Capture the cell that displays the provided text and extract its [X, Y] central coordinate. 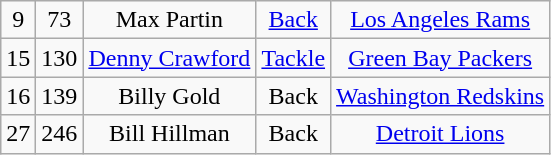
Tackle [294, 58]
Detroit Lions [440, 134]
Billy Gold [170, 96]
9 [18, 20]
Denny Crawford [170, 58]
Green Bay Packers [440, 58]
139 [60, 96]
16 [18, 96]
15 [18, 58]
27 [18, 134]
Max Partin [170, 20]
246 [60, 134]
Bill Hillman [170, 134]
Los Angeles Rams [440, 20]
130 [60, 58]
73 [60, 20]
Washington Redskins [440, 96]
